Pinpoint the cell where the given text exists, returning its [x, y] midpoint coordinate. 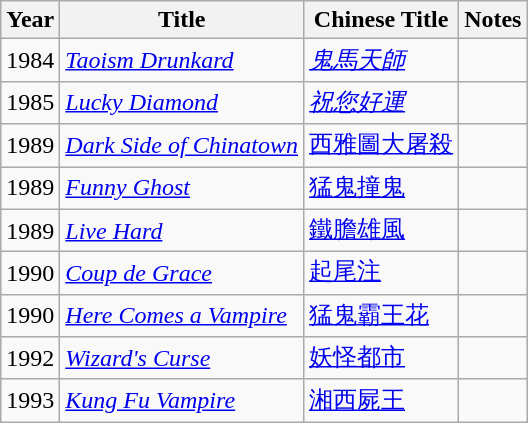
Live Hard [182, 230]
Dark Side of Chinatown [182, 146]
妖怪都市 [382, 358]
鬼馬天師 [382, 60]
Chinese Title [382, 20]
1992 [30, 358]
Kung Fu Vampire [182, 400]
猛鬼霸王花 [382, 316]
1993 [30, 400]
起尾注 [382, 274]
Coup de Grace [182, 274]
湘西屍王 [382, 400]
Year [30, 20]
西雅圖大屠殺 [382, 146]
1984 [30, 60]
Taoism Drunkard [182, 60]
鐵膽雄風 [382, 230]
Title [182, 20]
猛鬼撞鬼 [382, 188]
Wizard's Curse [182, 358]
1985 [30, 102]
祝您好運 [382, 102]
Here Comes a Vampire [182, 316]
Notes [493, 20]
Lucky Diamond [182, 102]
Funny Ghost [182, 188]
